Identify which cell holds the provided text, then report its (x, y) central coordinate. 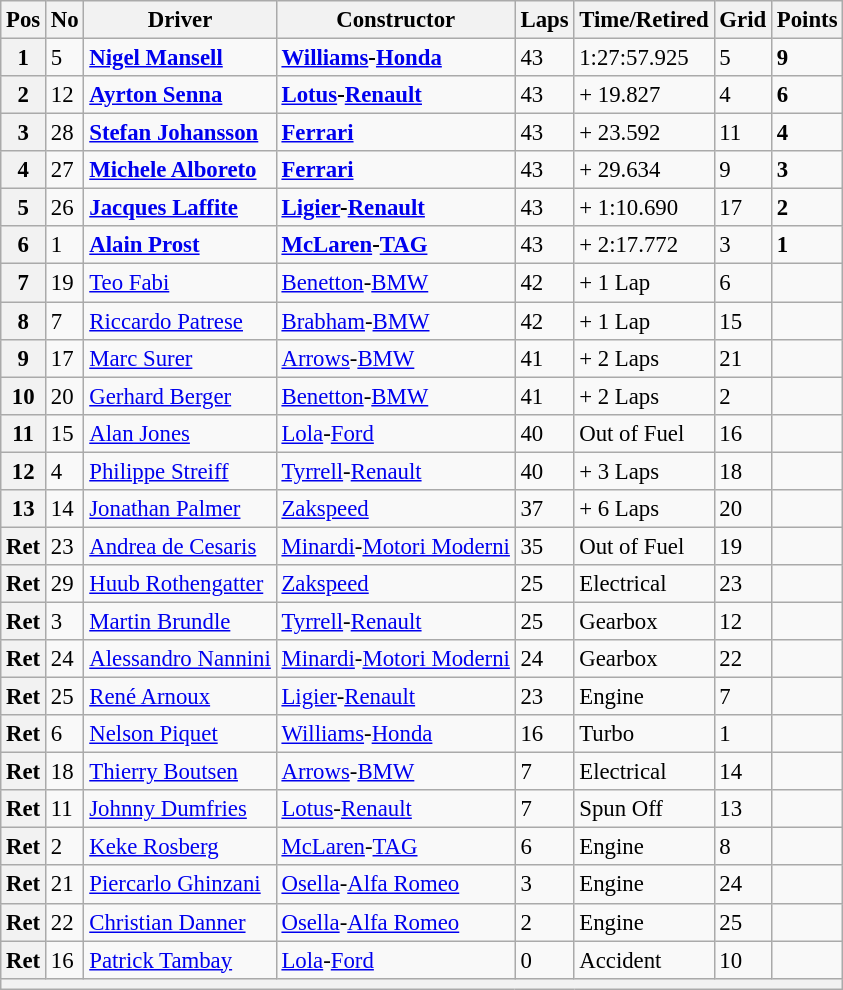
Laps (544, 20)
+ 1:10.690 (644, 208)
Nigel Mansell (180, 58)
Turbo (644, 734)
Alain Prost (180, 245)
Alan Jones (180, 433)
Brabham-BMW (396, 321)
+ 2:17.772 (644, 245)
+ 29.634 (644, 170)
Jonathan Palmer (180, 509)
Michele Alboreto (180, 170)
Constructor (396, 20)
1:27:57.925 (644, 58)
Time/Retired (644, 20)
37 (544, 509)
Piercarlo Ghinzani (180, 885)
Stefan Johansson (180, 133)
Nelson Piquet (180, 734)
+ 19.827 (644, 95)
Thierry Boutsen (180, 772)
Ayrton Senna (180, 95)
Johnny Dumfries (180, 809)
Patrick Tambay (180, 960)
+ 6 Laps (644, 509)
Riccardo Patrese (180, 321)
Alessandro Nannini (180, 659)
28 (65, 133)
Marc Surer (180, 358)
26 (65, 208)
Andrea de Cesaris (180, 546)
0 (544, 960)
Pos (24, 20)
Spun Off (644, 809)
29 (65, 584)
Gerhard Berger (180, 396)
Points (806, 20)
René Arnoux (180, 697)
No (65, 20)
+ 23.592 (644, 133)
35 (544, 546)
27 (65, 170)
Jacques Laffite (180, 208)
Christian Danner (180, 922)
Driver (180, 20)
Grid (742, 20)
Accident (644, 960)
Huub Rothengatter (180, 584)
+ 3 Laps (644, 471)
Martin Brundle (180, 621)
Philippe Streiff (180, 471)
Keke Rosberg (180, 847)
Teo Fabi (180, 283)
